Detect which cell encompasses the target text, then output its (X, Y) center coordinate. 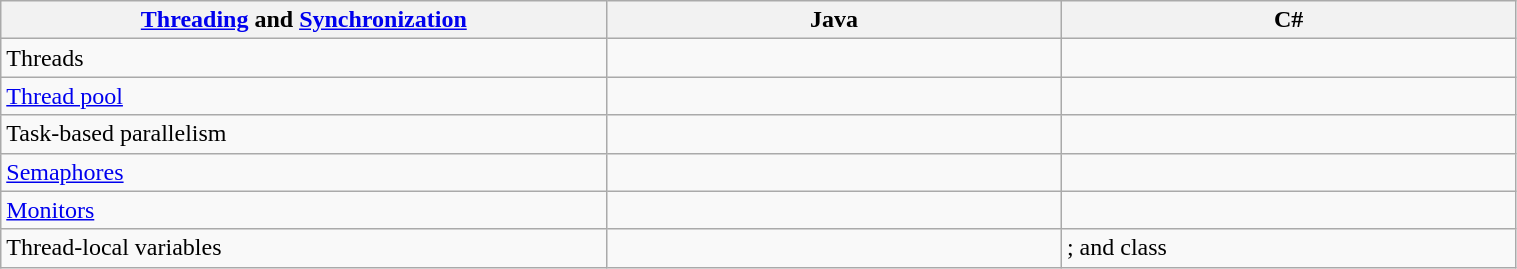
Semaphores (304, 172)
Task-based parallelism (304, 134)
Java (834, 20)
C# (1288, 20)
Monitors (304, 210)
Thread-local variables (304, 248)
Threads (304, 58)
; and class (1288, 248)
Thread pool (304, 96)
Threading and Synchronization (304, 20)
